Determine the (X, Y) coordinate at the center of the cell enclosing the given text.  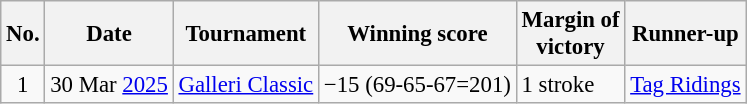
Tag Ridings (686, 85)
Runner-up (686, 34)
Tournament (246, 34)
No. (23, 34)
Date (109, 34)
1 (23, 85)
Winning score (418, 34)
Margin ofvictory (570, 34)
−15 (69-65-67=201) (418, 85)
1 stroke (570, 85)
Galleri Classic (246, 85)
30 Mar 2025 (109, 85)
